From the cell containing the given text, extract its center point as [X, Y] coordinate. 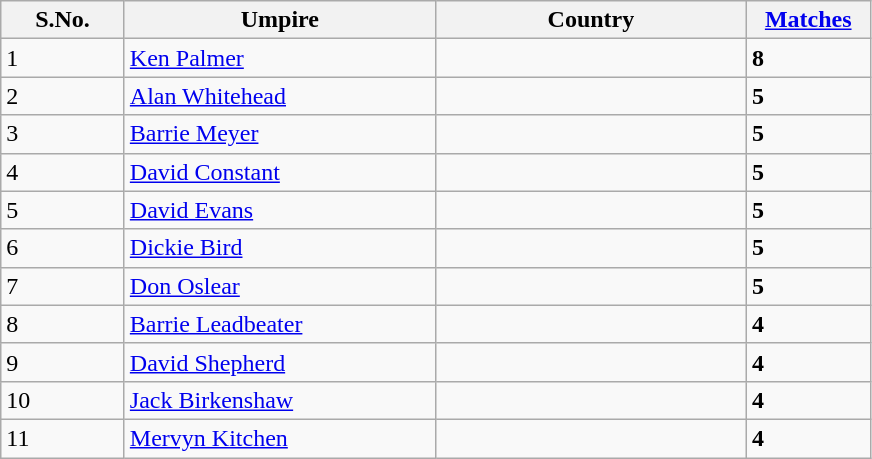
7 [63, 286]
Ken Palmer [280, 58]
Alan Whitehead [280, 96]
6 [63, 248]
2 [63, 96]
Dickie Bird [280, 248]
Umpire [280, 20]
David Evans [280, 210]
S.No. [63, 20]
Don Oslear [280, 286]
Country [590, 20]
Jack Birkenshaw [280, 400]
Mervyn Kitchen [280, 438]
David Shepherd [280, 362]
David Constant [280, 172]
10 [63, 400]
Barrie Meyer [280, 134]
9 [63, 362]
Barrie Leadbeater [280, 324]
11 [63, 438]
3 [63, 134]
Matches [808, 20]
1 [63, 58]
